Identify which cell holds the provided text, then report its [x, y] central coordinate. 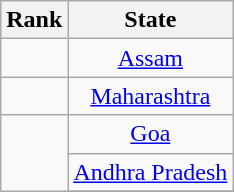
Goa [150, 134]
Assam [150, 58]
Maharashtra [150, 96]
Andhra Pradesh [150, 172]
Rank [34, 20]
State [150, 20]
